Return [X, Y] of the center of cell containing provided text 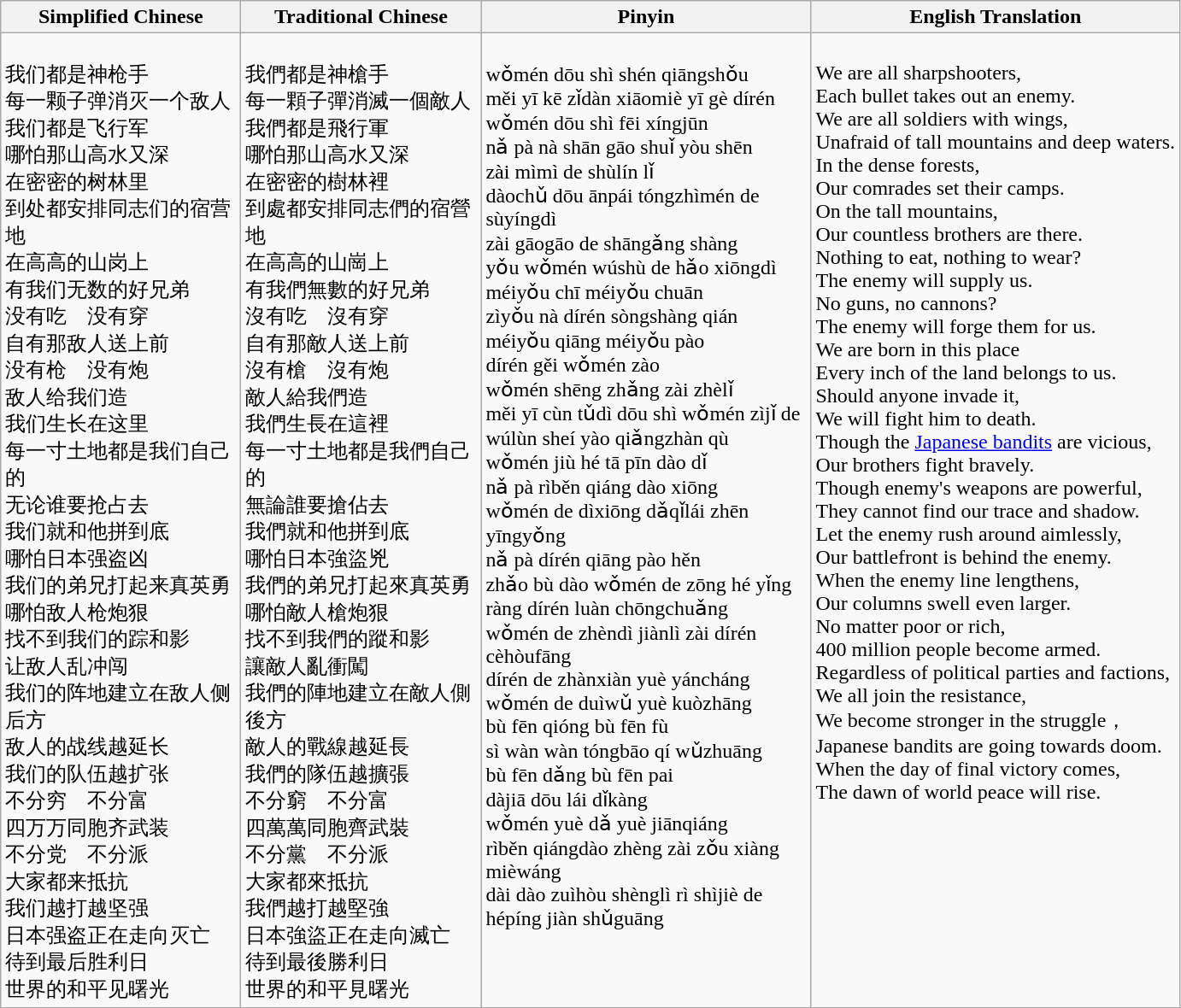
Simplified Chinese [121, 17]
Traditional Chinese [361, 17]
English Translation [996, 17]
Pinyin [646, 17]
